Capture the cell that displays the provided text and extract its [x, y] central coordinate. 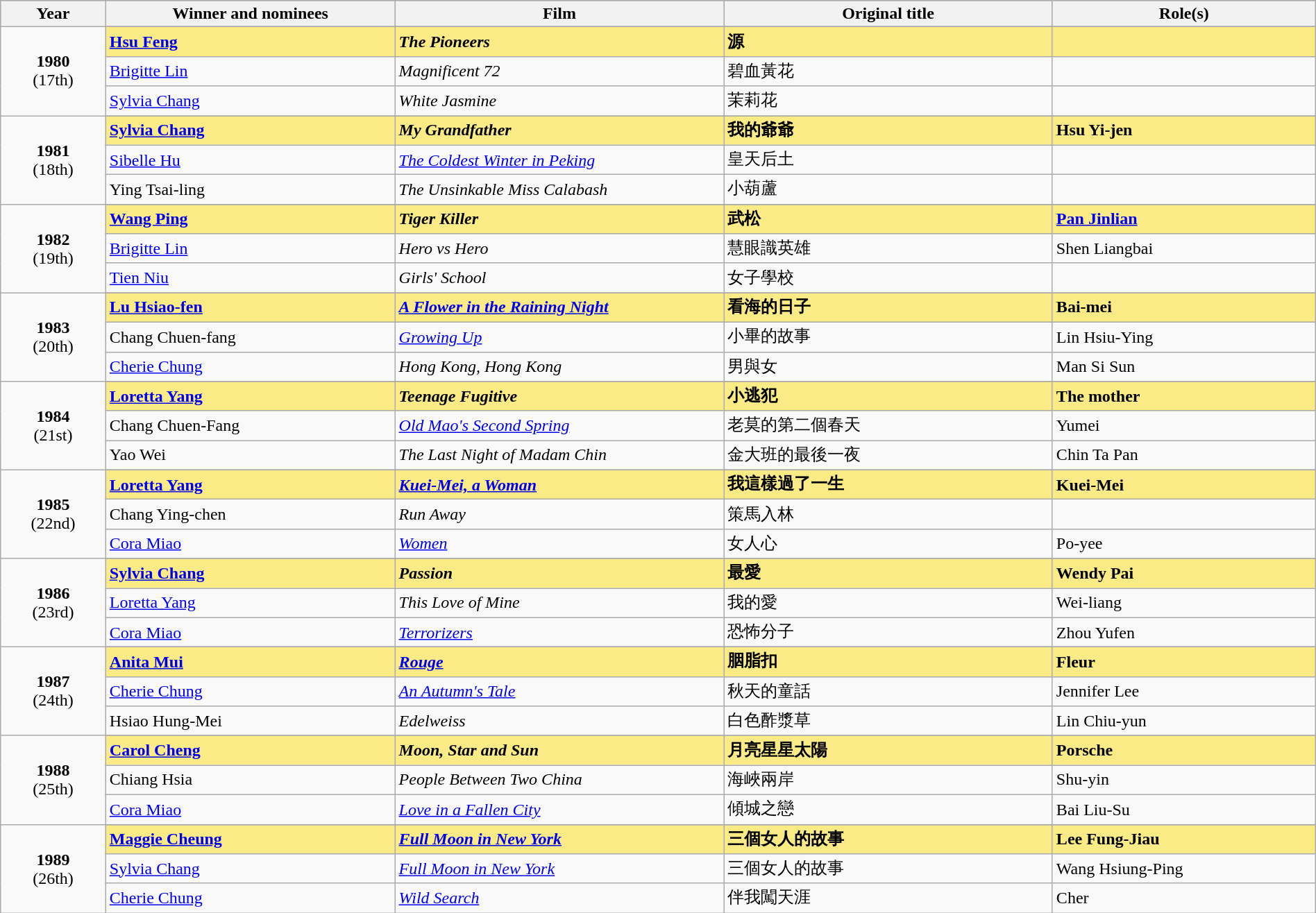
A Flower in the Raining Night [559, 308]
Hsiao Hung-Mei [250, 722]
Man Si Sun [1184, 366]
1984(21st) [53, 426]
Role(s) [1184, 14]
Wang Ping [250, 219]
An Autumn's Tale [559, 691]
My Grandfather [559, 130]
Jennifer Lee [1184, 691]
Yao Wei [250, 455]
Lin Hsiu-Ying [1184, 337]
White Jasmine [559, 101]
小逃犯 [888, 397]
Rouge [559, 662]
策馬入林 [888, 515]
Film [559, 14]
Wild Search [559, 898]
Edelweiss [559, 722]
The Coldest Winter in Peking [559, 160]
Shen Liangbai [1184, 248]
Hero vs Hero [559, 248]
男與女 [888, 366]
碧血黃花 [888, 71]
Magnificent 72 [559, 71]
Bai Liu-Su [1184, 809]
最愛 [888, 573]
Hsu Feng [250, 42]
1982(19th) [53, 248]
白色酢漿草 [888, 722]
Wei-liang [1184, 604]
海峽兩岸 [888, 780]
Lee Fung-Jiau [1184, 839]
我這樣過了一生 [888, 484]
1981(18th) [53, 160]
1983(20th) [53, 337]
Winner and nominees [250, 14]
傾城之戀 [888, 809]
源 [888, 42]
Women [559, 544]
Moon, Star and Sun [559, 751]
武松 [888, 219]
Carol Cheng [250, 751]
Teenage Fugitive [559, 397]
This Love of Mine [559, 604]
The Last Night of Madam Chin [559, 455]
Kuei-Mei [1184, 484]
Growing Up [559, 337]
Chang Chuen-fang [250, 337]
Ying Tsai-ling [250, 190]
月亮星星太陽 [888, 751]
Chin Ta Pan [1184, 455]
老莫的第二個春天 [888, 426]
Shu-yin [1184, 780]
Tien Niu [250, 278]
People Between Two China [559, 780]
Wang Hsiung-Ping [1184, 869]
女人心 [888, 544]
The mother [1184, 397]
Kuei-Mei, a Woman [559, 484]
Bai-mei [1184, 308]
Pan Jinlian [1184, 219]
1987(24th) [53, 692]
Po-yee [1184, 544]
茉莉花 [888, 101]
金大班的最後一夜 [888, 455]
1980(17th) [53, 71]
Zhou Yufen [1184, 633]
小葫蘆 [888, 190]
Original title [888, 14]
Tiger Killer [559, 219]
The Pioneers [559, 42]
小畢的故事 [888, 337]
1986(23rd) [53, 603]
Run Away [559, 515]
Passion [559, 573]
Girls' School [559, 278]
Wendy Pai [1184, 573]
恐怖分子 [888, 633]
Cher [1184, 898]
Chang Ying-chen [250, 515]
我的爺爺 [888, 130]
Anita Mui [250, 662]
Old Mao's Second Spring [559, 426]
Lin Chiu-yun [1184, 722]
伴我闖天涯 [888, 898]
胭脂扣 [888, 662]
女子學校 [888, 278]
Love in a Fallen City [559, 809]
Hsu Yi-jen [1184, 130]
Terrorizers [559, 633]
The Unsinkable Miss Calabash [559, 190]
1985(22nd) [53, 514]
Chiang Hsia [250, 780]
Chang Chuen-Fang [250, 426]
Sibelle Hu [250, 160]
Fleur [1184, 662]
秋天的童話 [888, 691]
Lu Hsiao-fen [250, 308]
看海的日子 [888, 308]
慧眼識英雄 [888, 248]
Porsche [1184, 751]
Year [53, 14]
1988(25th) [53, 780]
Yumei [1184, 426]
Hong Kong, Hong Kong [559, 366]
Maggie Cheung [250, 839]
皇天后土 [888, 160]
1989(26th) [53, 869]
我的愛 [888, 604]
